Identify which cell holds the provided text, then report its [x, y] central coordinate. 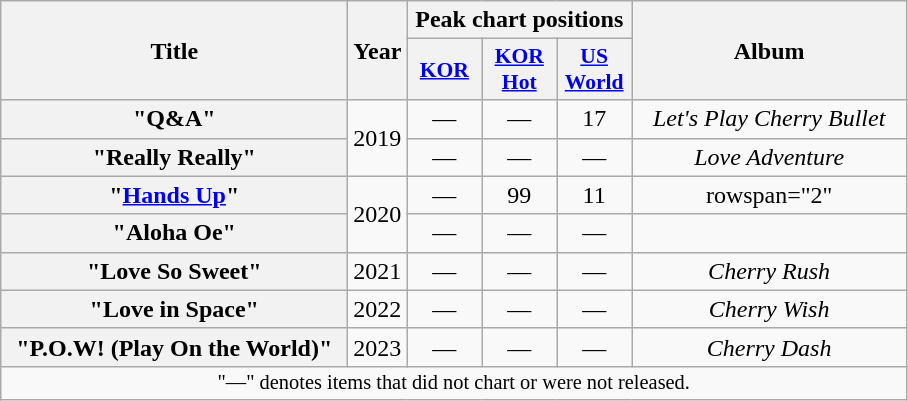
KOR [444, 70]
2023 [378, 347]
2019 [378, 138]
Cherry Rush [770, 271]
KORHot [520, 70]
11 [594, 195]
rowspan="2" [770, 195]
"Q&A" [174, 119]
Album [770, 50]
"—" denotes items that did not chart or were not released. [454, 383]
"Aloha Oe" [174, 233]
2022 [378, 309]
"Really Really" [174, 157]
"P.O.W! (Play On the World)" [174, 347]
Title [174, 50]
USWorld [594, 70]
"Love So Sweet" [174, 271]
2021 [378, 271]
Cherry Dash [770, 347]
Peak chart positions [520, 20]
Cherry Wish [770, 309]
"Love in Space" [174, 309]
Love Adventure [770, 157]
17 [594, 119]
2020 [378, 214]
"Hands Up" [174, 195]
Let's Play Cherry Bullet [770, 119]
Year [378, 50]
99 [520, 195]
